Detect which cell encompasses the target text, then output its [X, Y] center coordinate. 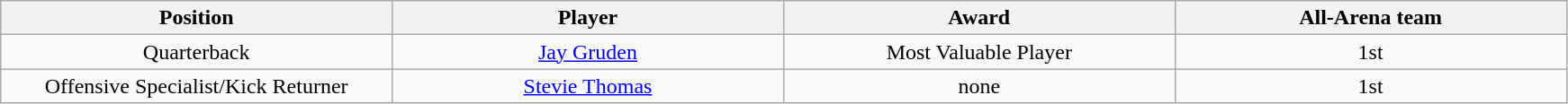
Quarterback [196, 52]
Offensive Specialist/Kick Returner [196, 86]
Position [196, 18]
Jay Gruden [589, 52]
All-Arena team [1370, 18]
Stevie Thomas [589, 86]
Award [979, 18]
Player [589, 18]
none [979, 86]
Most Valuable Player [979, 52]
